For the text-containing cell, return its midpoint in (x, y) coordinate format. 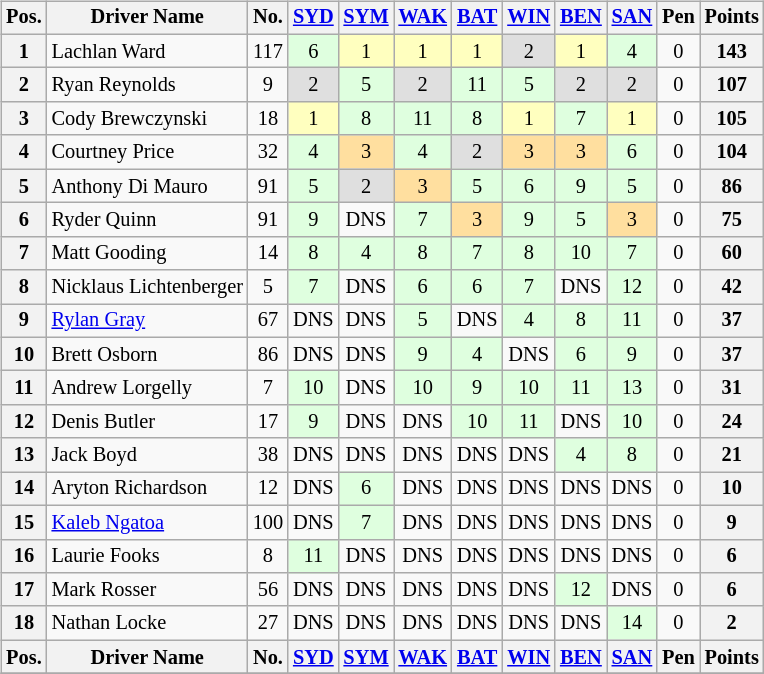
15 (24, 522)
56 (268, 590)
Andrew Lorgelly (148, 388)
27 (268, 623)
Ryan Reynolds (148, 85)
Cody Brewczynski (148, 119)
16 (24, 556)
Aryton Richardson (148, 489)
Lachlan Ward (148, 51)
104 (732, 152)
Ryder Quinn (148, 220)
Mark Rosser (148, 590)
Jack Boyd (148, 455)
Kaleb Ngatoa (148, 522)
Nathan Locke (148, 623)
Denis Butler (148, 422)
Nicklaus Lichtenberger (148, 287)
24 (732, 422)
117 (268, 51)
38 (268, 455)
143 (732, 51)
100 (268, 522)
75 (732, 220)
21 (732, 455)
Anthony Di Mauro (148, 186)
105 (732, 119)
31 (732, 388)
107 (732, 85)
Brett Osborn (148, 354)
Rylan Gray (148, 321)
67 (268, 321)
Matt Gooding (148, 253)
Laurie Fooks (148, 556)
Courtney Price (148, 152)
60 (732, 253)
42 (732, 287)
32 (268, 152)
